Capture the cell that displays the provided text and extract its [X, Y] central coordinate. 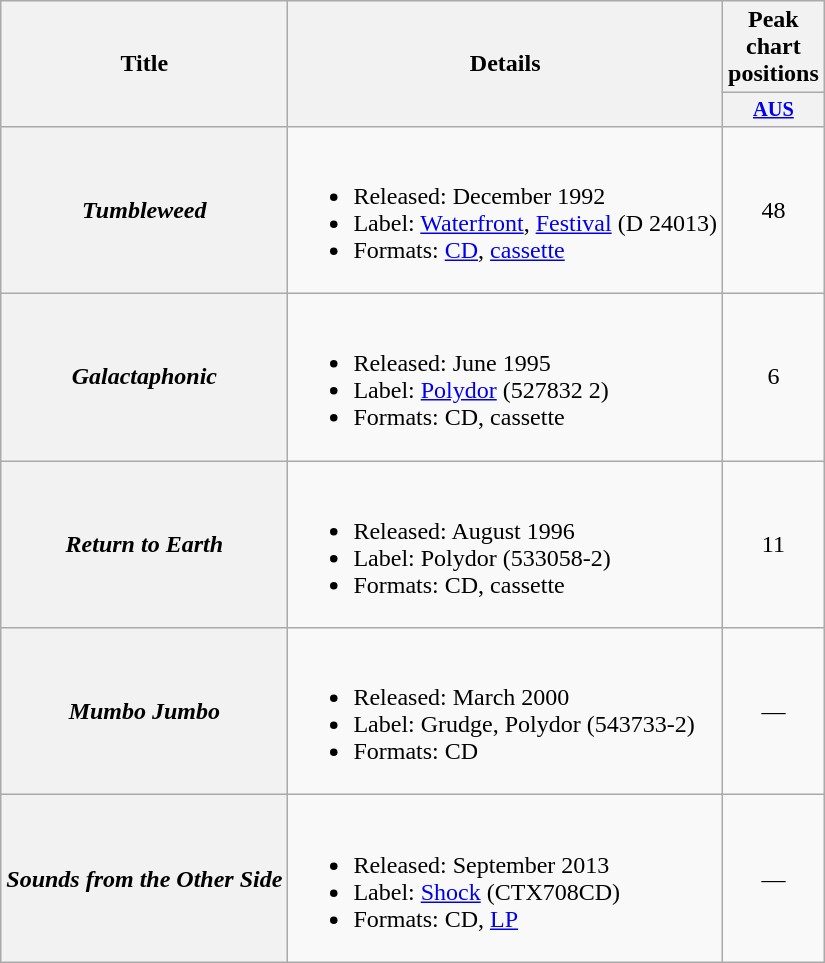
Released: September 2013Label: Shock (CTX708CD)Formats: CD, LP [506, 878]
AUS [774, 110]
Details [506, 64]
Released: August 1996Label: Polydor (533058-2)Formats: CD, cassette [506, 544]
48 [774, 210]
Released: June 1995Label: Polydor (527832 2)Formats: CD, cassette [506, 378]
Return to Earth [144, 544]
Released: March 2000Label: Grudge, Polydor (543733-2)Formats: CD [506, 712]
Mumbo Jumbo [144, 712]
Peak chart positions [774, 47]
Released: December 1992Label: Waterfront, Festival (D 24013)Formats: CD, cassette [506, 210]
6 [774, 378]
Galactaphonic [144, 378]
11 [774, 544]
Title [144, 64]
Tumbleweed [144, 210]
Sounds from the Other Side [144, 878]
